For the text-containing cell, return its midpoint in [x, y] coordinate format. 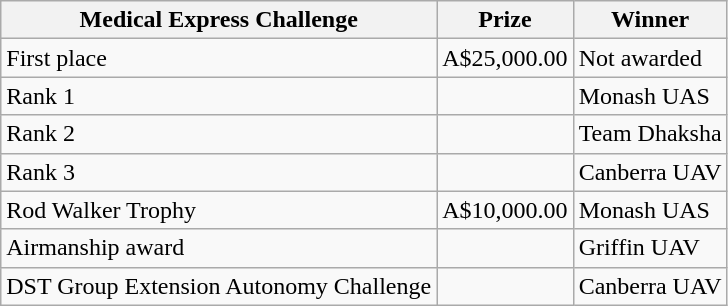
Not awarded [650, 58]
Rank 3 [219, 172]
Medical Express Challenge [219, 20]
A$25,000.00 [505, 58]
A$10,000.00 [505, 210]
Prize [505, 20]
Winner [650, 20]
Rank 2 [219, 134]
Team Dhaksha [650, 134]
DST Group Extension Autonomy Challenge [219, 286]
Griffin UAV [650, 248]
Airmanship award [219, 248]
Rank 1 [219, 96]
First place [219, 58]
Rod Walker Trophy [219, 210]
